For the text-containing cell, return its midpoint in [X, Y] coordinate format. 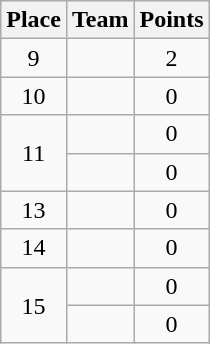
9 [34, 58]
Team [100, 20]
11 [34, 153]
15 [34, 305]
13 [34, 210]
14 [34, 248]
10 [34, 96]
Points [172, 20]
2 [172, 58]
Place [34, 20]
